Return the (x, y) coordinate for the center point of the cell that contains the specified text.  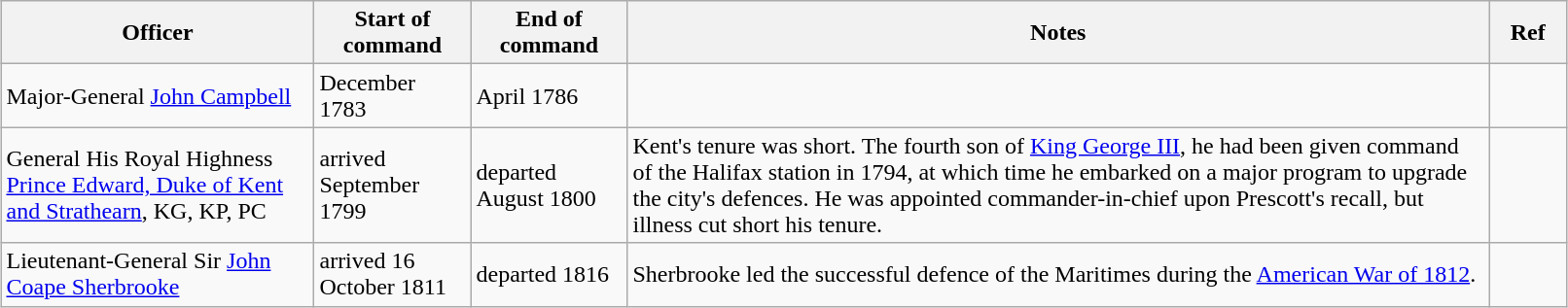
Notes (1058, 33)
arrived September 1799 (393, 185)
Ref (1528, 33)
December 1783 (393, 95)
April 1786 (549, 95)
End of command (549, 33)
departed August 1800 (549, 185)
General His Royal Highness Prince Edward, Duke of Kent and Strathearn, KG, KP, PC (158, 185)
Start of command (393, 33)
Officer (158, 33)
arrived 16 October 1811 (393, 274)
departed 1816 (549, 274)
Sherbrooke led the successful defence of the Maritimes during the American War of 1812. (1058, 274)
Major-General John Campbell (158, 95)
Lieutenant-General Sir John Coape Sherbrooke (158, 274)
